Identify which cell holds the provided text, then report its [x, y] central coordinate. 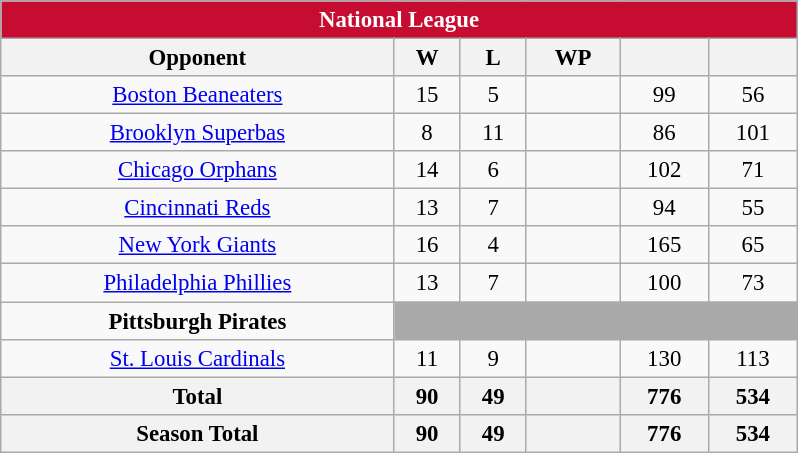
71 [754, 170]
65 [754, 245]
National League [399, 20]
New York Giants [198, 245]
14 [427, 170]
L [493, 57]
86 [664, 133]
15 [427, 95]
Opponent [198, 57]
99 [664, 95]
WP [573, 57]
101 [754, 133]
Season Total [198, 433]
Brooklyn Superbas [198, 133]
Philadelphia Phillies [198, 283]
16 [427, 245]
100 [664, 283]
5 [493, 95]
Total [198, 396]
130 [664, 358]
Boston Beaneaters [198, 95]
9 [493, 358]
73 [754, 283]
4 [493, 245]
55 [754, 208]
Chicago Orphans [198, 170]
94 [664, 208]
8 [427, 133]
Pittsburgh Pirates [198, 321]
Cincinnati Reds [198, 208]
W [427, 57]
St. Louis Cardinals [198, 358]
6 [493, 170]
56 [754, 95]
102 [664, 170]
165 [664, 245]
113 [754, 358]
